Return the [x, y] coordinate for the center point of the cell that contains the specified text.  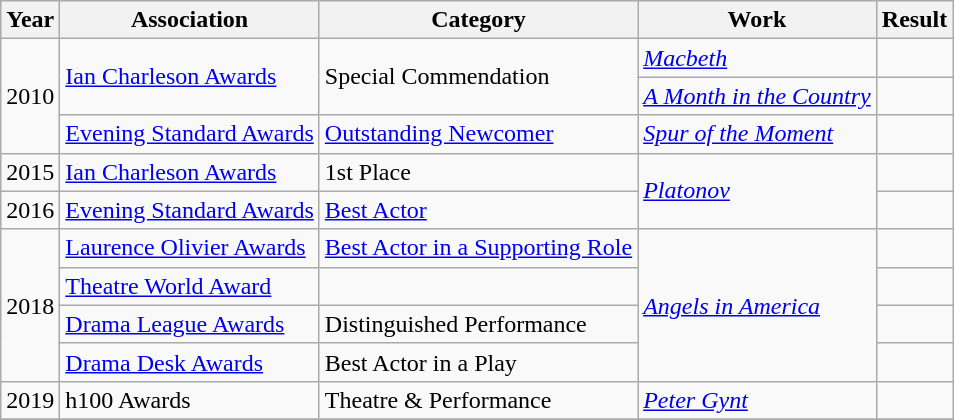
Category [478, 20]
2015 [30, 172]
Year [30, 20]
Theatre World Award [190, 286]
Drama League Awards [190, 324]
Result [914, 20]
Best Actor in a Play [478, 362]
Best Actor [478, 210]
Angels in America [758, 305]
Macbeth [758, 58]
Work [758, 20]
Distinguished Performance [478, 324]
2018 [30, 305]
Association [190, 20]
Outstanding Newcomer [478, 134]
Platonov [758, 191]
1st Place [478, 172]
h100 Awards [190, 400]
Spur of the Moment [758, 134]
Best Actor in a Supporting Role [478, 248]
A Month in the Country [758, 96]
Laurence Olivier Awards [190, 248]
Peter Gynt [758, 400]
2016 [30, 210]
Special Commendation [478, 77]
2019 [30, 400]
2010 [30, 96]
Theatre & Performance [478, 400]
Drama Desk Awards [190, 362]
